Determine the [X, Y] coordinate at the center of the cell enclosing the given text.  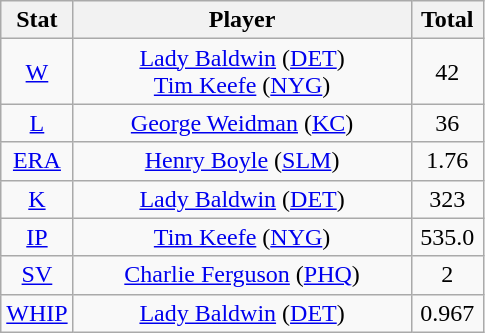
IP [37, 237]
323 [447, 199]
Lady Baldwin (DET)Tim Keefe (NYG) [242, 72]
Henry Boyle (SLM) [242, 161]
1.76 [447, 161]
SV [37, 275]
2 [447, 275]
K [37, 199]
George Weidman (KC) [242, 123]
Tim Keefe (NYG) [242, 237]
36 [447, 123]
Charlie Ferguson (PHQ) [242, 275]
Player [242, 20]
535.0 [447, 237]
W [37, 72]
ERA [37, 161]
WHIP [37, 313]
0.967 [447, 313]
42 [447, 72]
Total [447, 20]
L [37, 123]
Stat [37, 20]
